Return (X, Y) of the center of cell containing provided text 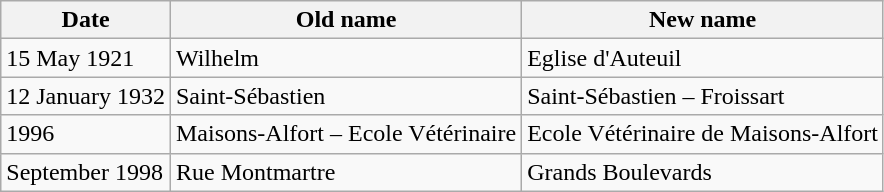
Eglise d'Auteuil (703, 58)
Maisons-Alfort – Ecole Vétérinaire (346, 134)
Wilhelm (346, 58)
Rue Montmartre (346, 172)
1996 (86, 134)
Old name (346, 20)
12 January 1932 (86, 96)
Ecole Vétérinaire de Maisons-Alfort (703, 134)
Saint-Sébastien – Froissart (703, 96)
15 May 1921 (86, 58)
New name (703, 20)
Date (86, 20)
September 1998 (86, 172)
Grands Boulevards (703, 172)
Saint-Sébastien (346, 96)
